Return [X, Y] of the center of cell containing provided text 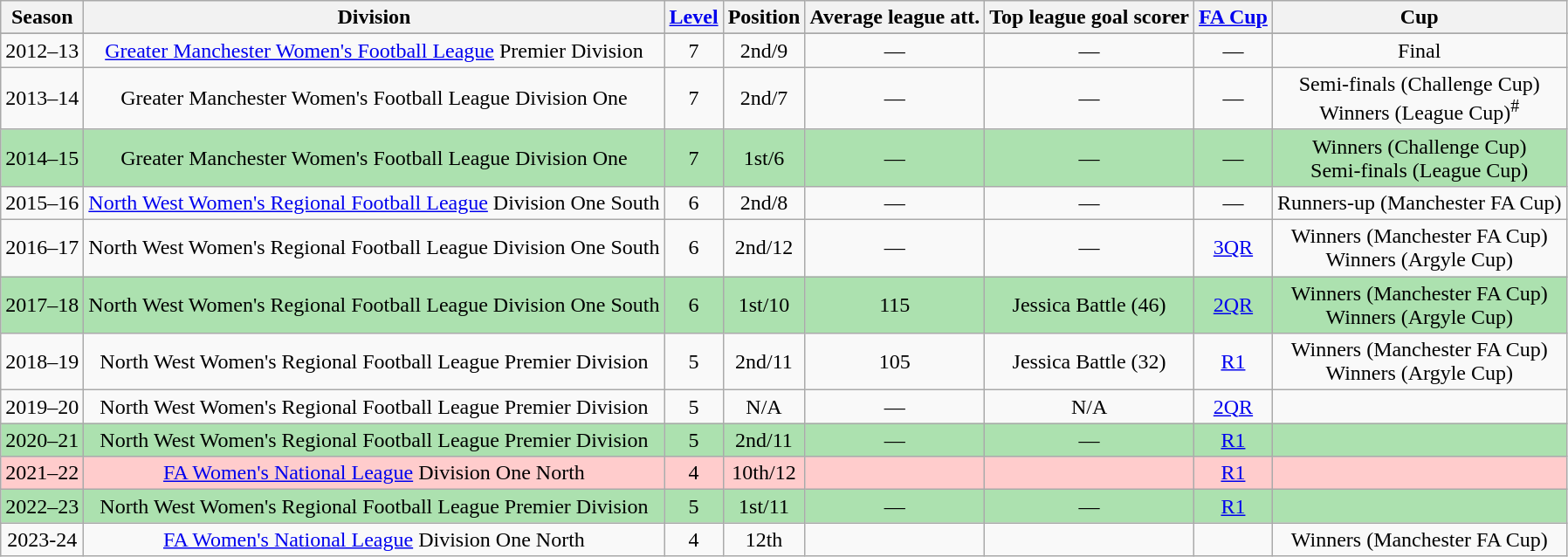
2014–15 [42, 157]
2012–13 [42, 51]
Jessica Battle (46) [1090, 306]
Average league att. [895, 17]
Winners (Manchester FA Cup) [1420, 540]
Position [764, 17]
Final [1420, 51]
Winners (Challenge Cup)Semi-finals (League Cup) [1420, 157]
2nd/8 [764, 203]
105 [895, 361]
Cup [1420, 17]
Season [42, 17]
Jessica Battle (32) [1090, 361]
10th/12 [764, 473]
Division [374, 17]
1st/11 [764, 506]
2019–20 [42, 407]
Top league goal scorer [1090, 17]
Runners-up (Manchester FA Cup) [1420, 203]
2013–14 [42, 99]
Greater Manchester Women's Football League Premier Division [374, 51]
2nd/12 [764, 248]
2020–21 [42, 440]
FA Cup [1233, 17]
2nd/7 [764, 99]
1st/6 [764, 157]
Semi-finals (Challenge Cup)Winners (League Cup)# [1420, 99]
2015–16 [42, 203]
2021–22 [42, 473]
2nd/9 [764, 51]
2023-24 [42, 540]
115 [895, 306]
12th [764, 540]
2017–18 [42, 306]
Level [693, 17]
2016–17 [42, 248]
2022–23 [42, 506]
1st/10 [764, 306]
3QR [1233, 248]
2018–19 [42, 361]
